Return the (X, Y) coordinate for the center point of the cell that contains the specified text.  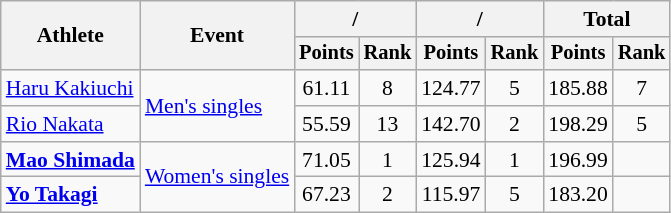
61.11 (326, 88)
13 (388, 124)
Women's singles (217, 178)
Mao Shimada (70, 160)
115.97 (450, 195)
55.59 (326, 124)
Athlete (70, 36)
7 (642, 88)
Total (606, 19)
67.23 (326, 195)
Event (217, 36)
Men's singles (217, 106)
185.88 (578, 88)
Rio Nakata (70, 124)
196.99 (578, 160)
71.05 (326, 160)
142.70 (450, 124)
124.77 (450, 88)
Yo Takagi (70, 195)
8 (388, 88)
Haru Kakiuchi (70, 88)
183.20 (578, 195)
198.29 (578, 124)
125.94 (450, 160)
